Find where the given text appears and provide that cell's center as [X, Y] coordinate. 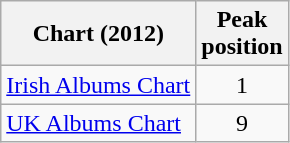
Chart (2012) [98, 34]
UK Albums Chart [98, 123]
1 [242, 85]
9 [242, 123]
Peakposition [242, 34]
Irish Albums Chart [98, 85]
